Output the (X, Y) coordinate of the center of the cell containing the given text.  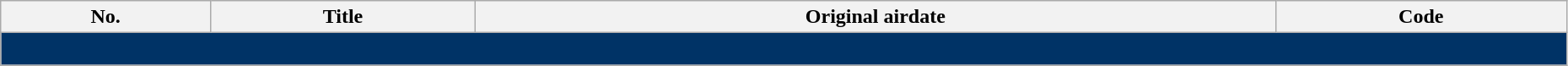
No. (106, 17)
Original airdate (876, 17)
Code (1420, 17)
Title (342, 17)
